Return [X, Y] of the center of cell containing provided text 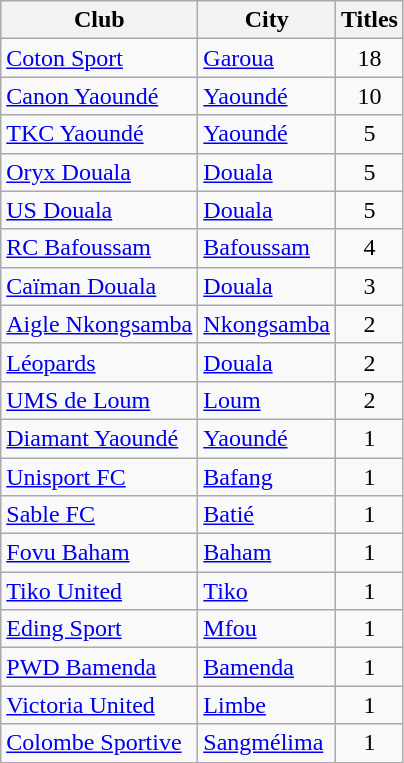
Club [100, 20]
Colombe Sportive [100, 743]
Garoua [267, 58]
Titles [370, 20]
Tiko United [100, 591]
City [267, 20]
Loum [267, 400]
UMS de Loum [100, 400]
Limbe [267, 705]
Diamant Yaoundé [100, 438]
10 [370, 96]
TKC Yaoundé [100, 134]
Aigle Nkongsamba [100, 324]
Sable FC [100, 515]
PWD Bamenda [100, 667]
Oryx Douala [100, 172]
Unisport FC [100, 477]
Mfou [267, 629]
Canon Yaoundé [100, 96]
Coton Sport [100, 58]
Sangmélima [267, 743]
Baham [267, 553]
Bamenda [267, 667]
Eding Sport [100, 629]
Tiko [267, 591]
Batié [267, 515]
Victoria United [100, 705]
4 [370, 248]
3 [370, 286]
US Douala [100, 210]
Nkongsamba [267, 324]
Bafoussam [267, 248]
RC Bafoussam [100, 248]
Léopards [100, 362]
18 [370, 58]
Fovu Baham [100, 553]
Bafang [267, 477]
Caïman Douala [100, 286]
